From the cell containing the given text, extract its center point as [X, Y] coordinate. 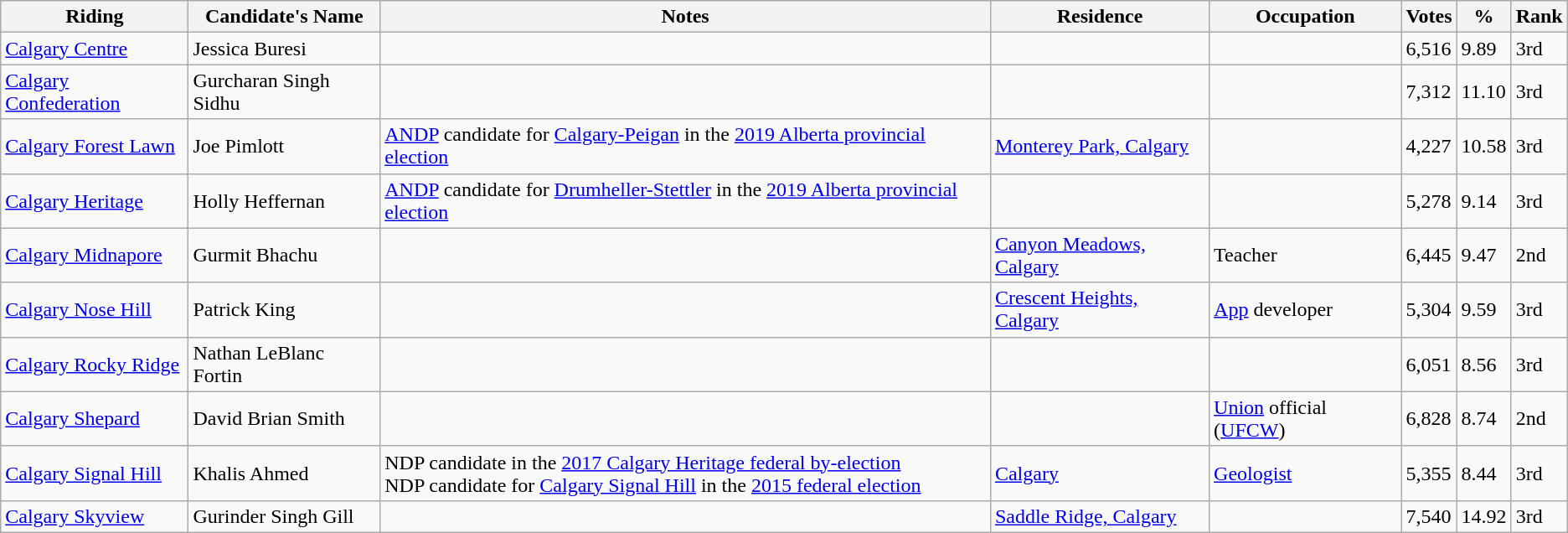
6,051 [1429, 364]
Calgary Nose Hill [95, 310]
14.92 [1484, 516]
Candidate's Name [285, 17]
Calgary Centre [95, 49]
Notes [685, 17]
Saddle Ridge, Calgary [1099, 516]
David Brian Smith [285, 419]
Calgary Heritage [95, 201]
Calgary Rocky Ridge [95, 364]
Joe Pimlott [285, 146]
Calgary [1099, 473]
Occupation [1305, 17]
ANDP candidate for Calgary-Peigan in the 2019 Alberta provincial election [685, 146]
Calgary Confederation [95, 92]
Gurcharan Singh Sidhu [285, 92]
9.47 [1484, 255]
11.10 [1484, 92]
NDP candidate in the 2017 Calgary Heritage federal by-election NDP candidate for Calgary Signal Hill in the 2015 federal election [685, 473]
6,516 [1429, 49]
Calgary Midnapore [95, 255]
7,312 [1429, 92]
Riding [95, 17]
Patrick King [285, 310]
8.44 [1484, 473]
Gurmit Bhachu [285, 255]
Calgary Shepard [95, 419]
Calgary Skyview [95, 516]
4,227 [1429, 146]
Teacher [1305, 255]
6,445 [1429, 255]
Union official (UFCW) [1305, 419]
ANDP candidate for Drumheller-Stettler in the 2019 Alberta provincial election [685, 201]
Nathan LeBlanc Fortin [285, 364]
Geologist [1305, 473]
10.58 [1484, 146]
9.59 [1484, 310]
Crescent Heights, Calgary [1099, 310]
Canyon Meadows, Calgary [1099, 255]
Khalis Ahmed [285, 473]
9.14 [1484, 201]
Residence [1099, 17]
6,828 [1429, 419]
Calgary Signal Hill [95, 473]
Jessica Buresi [285, 49]
Rank [1540, 17]
App developer [1305, 310]
5,304 [1429, 310]
8.56 [1484, 364]
Votes [1429, 17]
Holly Heffernan [285, 201]
Gurinder Singh Gill [285, 516]
Monterey Park, Calgary [1099, 146]
5,278 [1429, 201]
9.89 [1484, 49]
% [1484, 17]
8.74 [1484, 419]
5,355 [1429, 473]
Calgary Forest Lawn [95, 146]
7,540 [1429, 516]
